Detect which cell encompasses the target text, then output its (x, y) center coordinate. 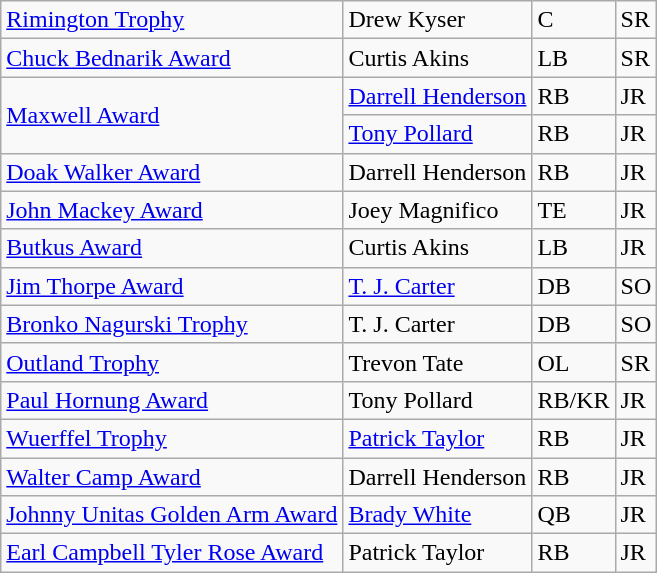
Brady White (438, 515)
Rimington Trophy (172, 20)
Doak Walker Award (172, 172)
OL (574, 362)
Outland Trophy (172, 362)
Joey Magnifico (438, 210)
Wuerffel Trophy (172, 438)
TE (574, 210)
Earl Campbell Tyler Rose Award (172, 553)
RB/KR (574, 400)
Johnny Unitas Golden Arm Award (172, 515)
C (574, 20)
Drew Kyser (438, 20)
Paul Hornung Award (172, 400)
QB (574, 515)
Chuck Bednarik Award (172, 58)
Butkus Award (172, 248)
Jim Thorpe Award (172, 286)
John Mackey Award (172, 210)
Trevon Tate (438, 362)
Walter Camp Award (172, 477)
Maxwell Award (172, 115)
Bronko Nagurski Trophy (172, 324)
